Provide the (x, y) coordinate of the cell's center where the given text is located.  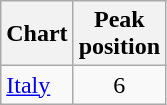
Italy (37, 85)
Chart (37, 34)
6 (119, 85)
Peakposition (119, 34)
